Scan for the cell matching the given text and deliver its [x, y] coordinate at center. 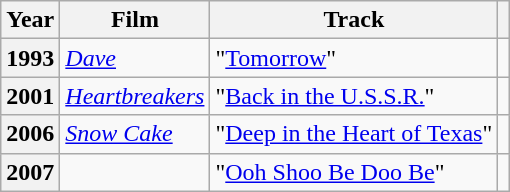
1993 [30, 58]
Snow Cake [135, 134]
2001 [30, 96]
"Tomorrow" [354, 58]
Year [30, 20]
"Deep in the Heart of Texas" [354, 134]
2006 [30, 134]
"Ooh Shoo Be Doo Be" [354, 172]
"Back in the U.S.S.R." [354, 96]
Track [354, 20]
Film [135, 20]
Heartbreakers [135, 96]
2007 [30, 172]
Dave [135, 58]
